Determine the (x, y) coordinate at the center of the cell enclosing the given text.  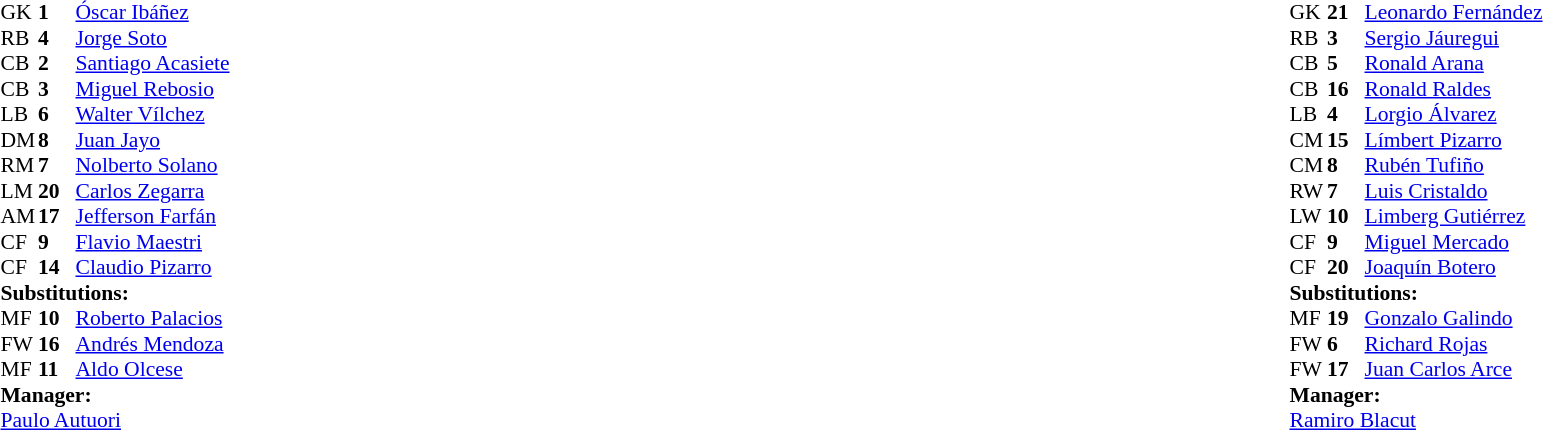
Manager: (114, 395)
Santiago Acasiete (153, 63)
Substitutions: (114, 293)
Aldo Olcese (153, 369)
LM (19, 191)
LW (1309, 217)
1 (57, 13)
Roberto Palacios (153, 319)
15 (1346, 140)
AM (19, 217)
Jorge Soto (153, 38)
19 (1346, 319)
Juan Jayo (153, 140)
RM (19, 165)
Nolberto Solano (153, 165)
Claudio Pizarro (153, 267)
Flavio Maestri (153, 242)
Óscar Ibáñez (153, 13)
2 (57, 63)
Jefferson Farfán (153, 217)
RW (1309, 191)
Andrés Mendoza (153, 344)
5 (1346, 63)
Carlos Zegarra (153, 191)
11 (57, 369)
21 (1346, 13)
DM (19, 140)
Walter Vílchez (153, 115)
Miguel Rebosio (153, 89)
14 (57, 267)
